Capture the cell that displays the provided text and extract its [X, Y] central coordinate. 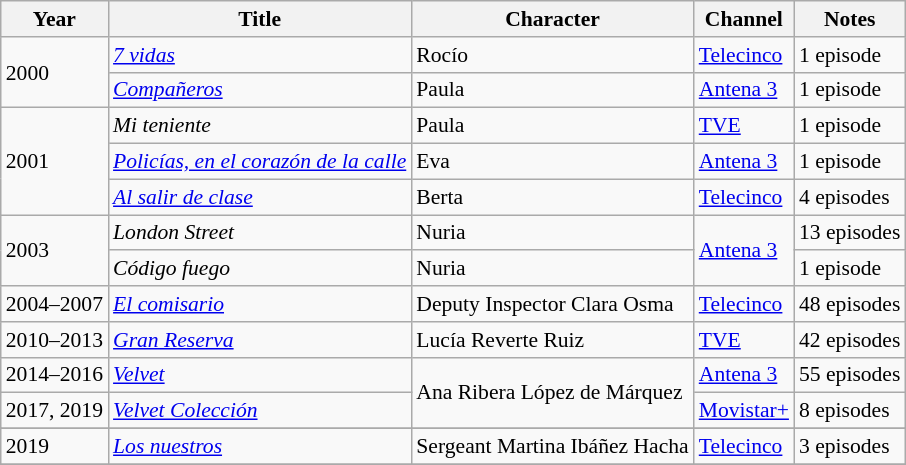
2010–2013 [54, 340]
Deputy Inspector Clara Osma [552, 304]
Policías, en el corazón de la calle [260, 162]
13 episodes [850, 233]
Rocío [552, 55]
2014–2016 [54, 375]
Berta [552, 197]
Eva [552, 162]
2001 [54, 162]
2000 [54, 72]
2019 [54, 447]
48 episodes [850, 304]
3 episodes [850, 447]
Ana Ribera López de Márquez [552, 392]
4 episodes [850, 197]
Sergeant Martina Ibáñez Hacha [552, 447]
Lucía Reverte Ruiz [552, 340]
42 episodes [850, 340]
2003 [54, 250]
Mi teniente [260, 126]
Year [54, 19]
Title [260, 19]
Velvet [260, 375]
Channel [744, 19]
Movistar+ [744, 411]
Código fuego [260, 269]
London Street [260, 233]
El comisario [260, 304]
Notes [850, 19]
Character [552, 19]
55 episodes [850, 375]
8 episodes [850, 411]
Los nuestros [260, 447]
Al salir de clase [260, 197]
2004–2007 [54, 304]
Compañeros [260, 90]
7 vidas [260, 55]
Velvet Colección [260, 411]
Gran Reserva [260, 340]
2017, 2019 [54, 411]
